Locate the cell with the specified text and output its [x, y] center coordinate. 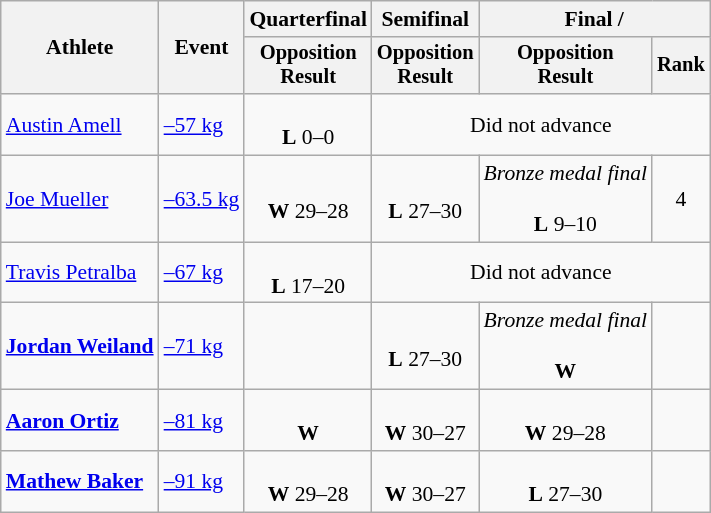
Aaron Ortiz [80, 420]
Event [202, 48]
Rank [681, 66]
Joe Mueller [80, 200]
L 0–0 [308, 124]
Semifinal [426, 19]
–67 kg [202, 272]
–71 kg [202, 346]
–63.5 kg [202, 200]
L 17–20 [308, 272]
Quarterfinal [308, 19]
Bronze medal finalW [566, 346]
Travis Petralba [80, 272]
Bronze medal finalL 9–10 [566, 200]
4 [681, 200]
W [308, 420]
–57 kg [202, 124]
Final / [594, 19]
Jordan Weiland [80, 346]
Athlete [80, 48]
–91 kg [202, 482]
Austin Amell [80, 124]
–81 kg [202, 420]
Mathew Baker [80, 482]
